For the text-containing cell, return its midpoint in (X, Y) coordinate format. 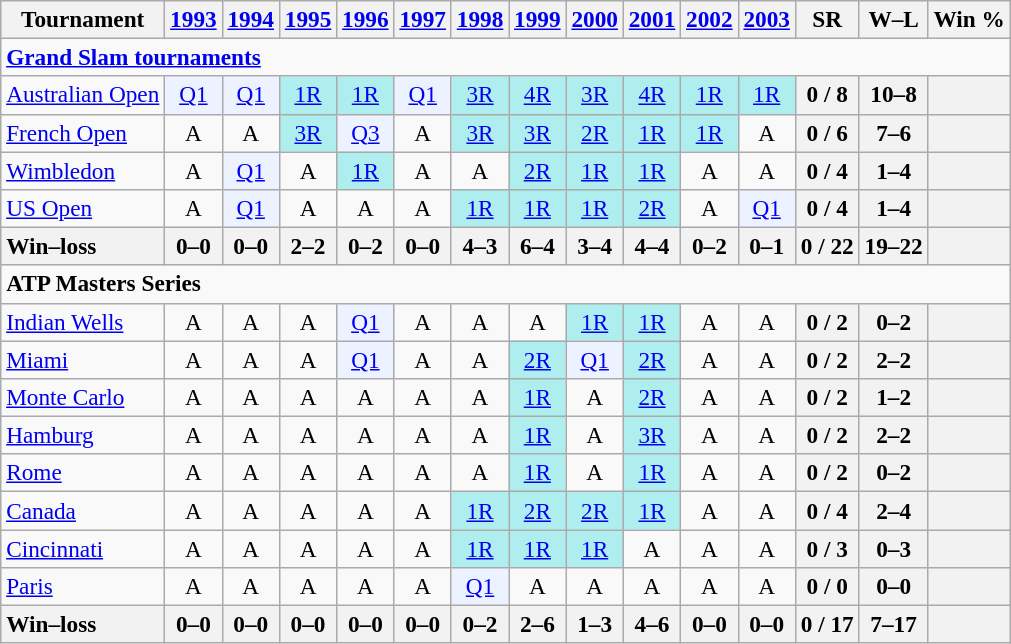
Cincinnati (83, 548)
7–17 (894, 624)
1996 (366, 19)
Tournament (83, 19)
3–4 (594, 246)
US Open (83, 208)
Monte Carlo (83, 397)
1995 (308, 19)
6–4 (538, 246)
10–8 (894, 95)
1998 (480, 19)
Canada (83, 510)
1–3 (594, 624)
4–6 (652, 624)
1999 (538, 19)
0 / 17 (827, 624)
0 / 8 (827, 95)
Rome (83, 473)
Hamburg (83, 435)
4–3 (480, 246)
Win % (969, 19)
0–3 (894, 548)
ATP Masters Series (506, 284)
0 / 6 (827, 133)
4–4 (652, 246)
2003 (766, 19)
0–1 (766, 246)
7–6 (894, 133)
French Open (83, 133)
Miami (83, 359)
Paris (83, 586)
19–22 (894, 246)
1997 (422, 19)
2000 (594, 19)
0 / 0 (827, 586)
Indian Wells (83, 322)
W–L (894, 19)
2–6 (538, 624)
1–2 (894, 397)
Australian Open (83, 95)
1993 (194, 19)
Wimbledon (83, 170)
Grand Slam tournaments (506, 57)
0 / 3 (827, 548)
Q3 (366, 133)
2–4 (894, 510)
2002 (710, 19)
SR (827, 19)
1994 (250, 19)
0 / 22 (827, 246)
2001 (652, 19)
